Extract the (X, Y) coordinate from the center of the cell holding the provided text.  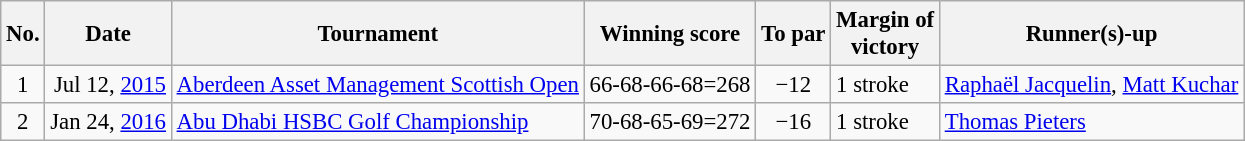
Thomas Pieters (1091, 122)
Margin ofvictory (886, 34)
Aberdeen Asset Management Scottish Open (378, 85)
Tournament (378, 34)
2 (23, 122)
−16 (794, 122)
No. (23, 34)
Jul 12, 2015 (108, 85)
Date (108, 34)
Jan 24, 2016 (108, 122)
Abu Dhabi HSBC Golf Championship (378, 122)
Winning score (670, 34)
Runner(s)-up (1091, 34)
70-68-65-69=272 (670, 122)
To par (794, 34)
−12 (794, 85)
1 (23, 85)
66-68-66-68=268 (670, 85)
Raphaël Jacquelin, Matt Kuchar (1091, 85)
